Capture the cell that displays the provided text and extract its (x, y) central coordinate. 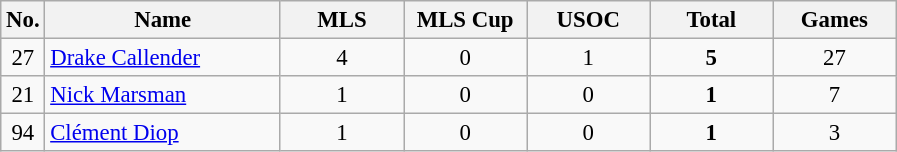
Nick Marsman (163, 95)
No. (23, 20)
Name (163, 20)
4 (342, 58)
7 (834, 95)
Total (712, 20)
94 (23, 133)
Clément Diop (163, 133)
3 (834, 133)
MLS Cup (466, 20)
Drake Callender (163, 58)
USOC (588, 20)
MLS (342, 20)
21 (23, 95)
5 (712, 58)
Games (834, 20)
